Output the (X, Y) coordinate of the center of the cell containing the given text.  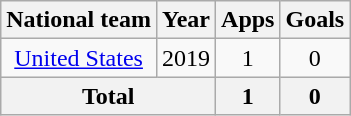
Total (108, 96)
2019 (186, 58)
Year (186, 20)
National team (79, 20)
United States (79, 58)
Goals (315, 20)
Apps (248, 20)
